Find where the given text appears and provide that cell's center as [X, Y] coordinate. 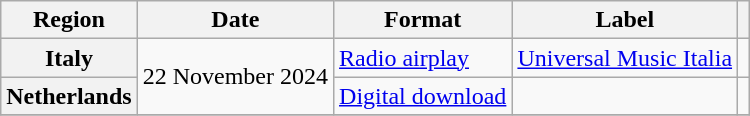
Universal Music Italia [625, 58]
Radio airplay [423, 58]
22 November 2024 [235, 77]
Label [625, 20]
Region [69, 20]
Digital download [423, 96]
Format [423, 20]
Netherlands [69, 96]
Italy [69, 58]
Date [235, 20]
